For the text-containing cell, return its midpoint in (X, Y) coordinate format. 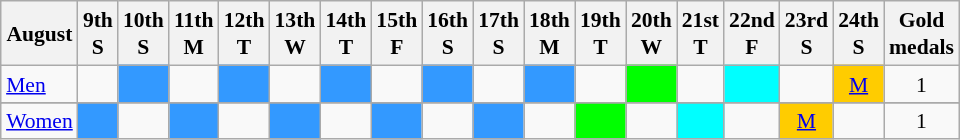
23rdS (806, 33)
20thW (652, 33)
14thT (346, 33)
21stT (700, 33)
11thM (194, 33)
Women (40, 120)
10thS (144, 33)
22ndF (752, 33)
15thF (396, 33)
August (40, 33)
Goldmedals (922, 33)
9thS (98, 33)
13thW (294, 33)
Men (40, 84)
18thM (550, 33)
17thS (498, 33)
24thS (858, 33)
12thT (244, 33)
16thS (448, 33)
19thT (600, 33)
